For the text-containing cell, return its midpoint in [x, y] coordinate format. 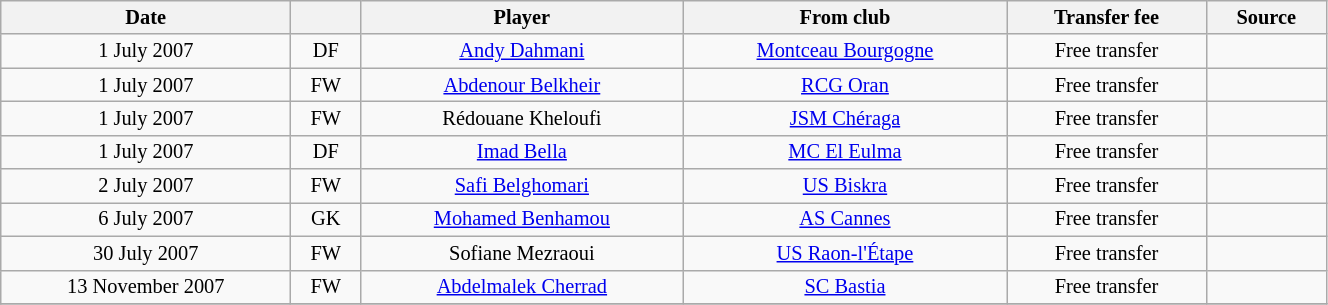
Source [1266, 17]
MC El Eulma [845, 152]
Rédouane Kheloufi [522, 118]
6 July 2007 [146, 219]
Abdenour Belkheir [522, 85]
From club [845, 17]
30 July 2007 [146, 253]
13 November 2007 [146, 287]
Safi Belghomari [522, 186]
2 July 2007 [146, 186]
GK [326, 219]
AS Cannes [845, 219]
JSM Chéraga [845, 118]
Imad Bella [522, 152]
Mohamed Benhamou [522, 219]
Sofiane Mezraoui [522, 253]
SC Bastia [845, 287]
Montceau Bourgogne [845, 51]
Abdelmalek Cherrad [522, 287]
US Biskra [845, 186]
Date [146, 17]
Transfer fee [1106, 17]
Player [522, 17]
Andy Dahmani [522, 51]
US Raon-l'Étape [845, 253]
RCG Oran [845, 85]
